Output the (X, Y) coordinate of the center of the cell containing the given text.  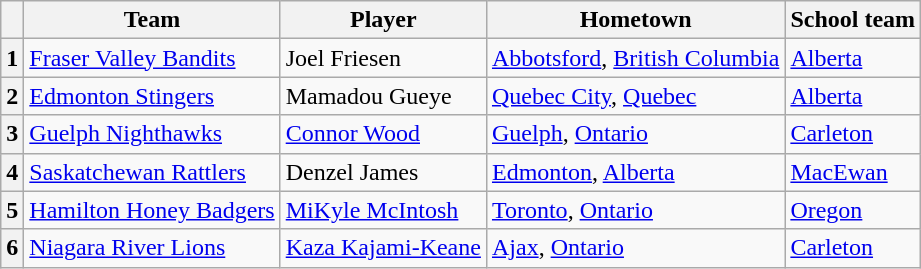
MacEwan (853, 172)
Mamadou Gueye (383, 96)
Joel Friesen (383, 58)
Saskatchewan Rattlers (152, 172)
Guelph, Ontario (635, 134)
Denzel James (383, 172)
Fraser Valley Bandits (152, 58)
2 (12, 96)
Hometown (635, 20)
MiKyle McIntosh (383, 210)
1 (12, 58)
Team (152, 20)
School team (853, 20)
Abbotsford, British Columbia (635, 58)
Edmonton Stingers (152, 96)
Player (383, 20)
Ajax, Ontario (635, 248)
Guelph Nighthawks (152, 134)
Toronto, Ontario (635, 210)
Kaza Kajami-Keane (383, 248)
Connor Wood (383, 134)
Hamilton Honey Badgers (152, 210)
4 (12, 172)
Niagara River Lions (152, 248)
6 (12, 248)
Quebec City, Quebec (635, 96)
5 (12, 210)
Edmonton, Alberta (635, 172)
3 (12, 134)
Oregon (853, 210)
